Detect which cell encompasses the target text, then output its [X, Y] center coordinate. 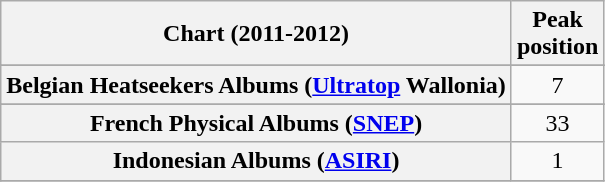
French Physical Albums (SNEP) [256, 123]
1 [557, 161]
Chart (2011-2012) [256, 34]
Belgian Heatseekers Albums (Ultratop Wallonia) [256, 85]
Peakposition [557, 34]
33 [557, 123]
7 [557, 85]
Indonesian Albums (ASIRI) [256, 161]
